From the cell containing the given text, extract its center point as (X, Y) coordinate. 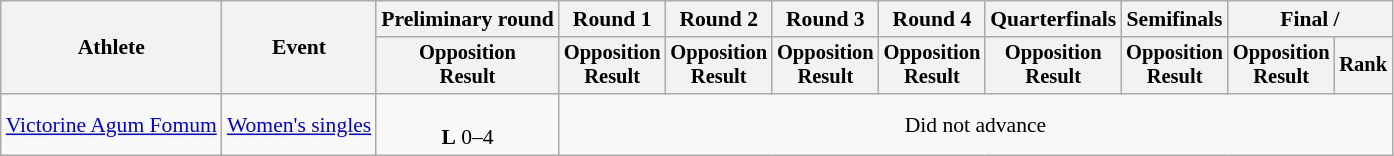
Final / (1310, 19)
Victorine Agum Fomum (112, 124)
Round 2 (718, 19)
Preliminary round (468, 19)
Quarterfinals (1053, 19)
Rank (1363, 66)
L 0–4 (468, 124)
Round 1 (612, 19)
Women's singles (299, 124)
Round 4 (932, 19)
Did not advance (976, 124)
Athlete (112, 48)
Semifinals (1174, 19)
Event (299, 48)
Round 3 (826, 19)
